Return the [x, y] coordinate for the center point of the cell that contains the specified text.  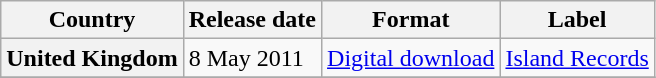
8 May 2011 [252, 58]
Country [92, 20]
Label [577, 20]
Island Records [577, 58]
United Kingdom [92, 58]
Digital download [411, 58]
Release date [252, 20]
Format [411, 20]
